Find where the given text appears and provide that cell's center as [X, Y] coordinate. 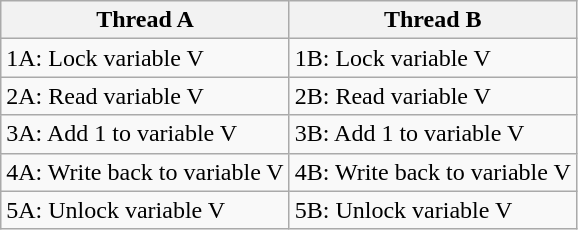
Thread A [145, 20]
5B: Unlock variable V [432, 210]
4A: Write back to variable V [145, 172]
3B: Add 1 to variable V [432, 134]
3A: Add 1 to variable V [145, 134]
2A: Read variable V [145, 96]
2B: Read variable V [432, 96]
4B: Write back to variable V [432, 172]
1A: Lock variable V [145, 58]
1B: Lock variable V [432, 58]
Thread B [432, 20]
5A: Unlock variable V [145, 210]
